Output the [x, y] coordinate of the center of the cell containing the given text.  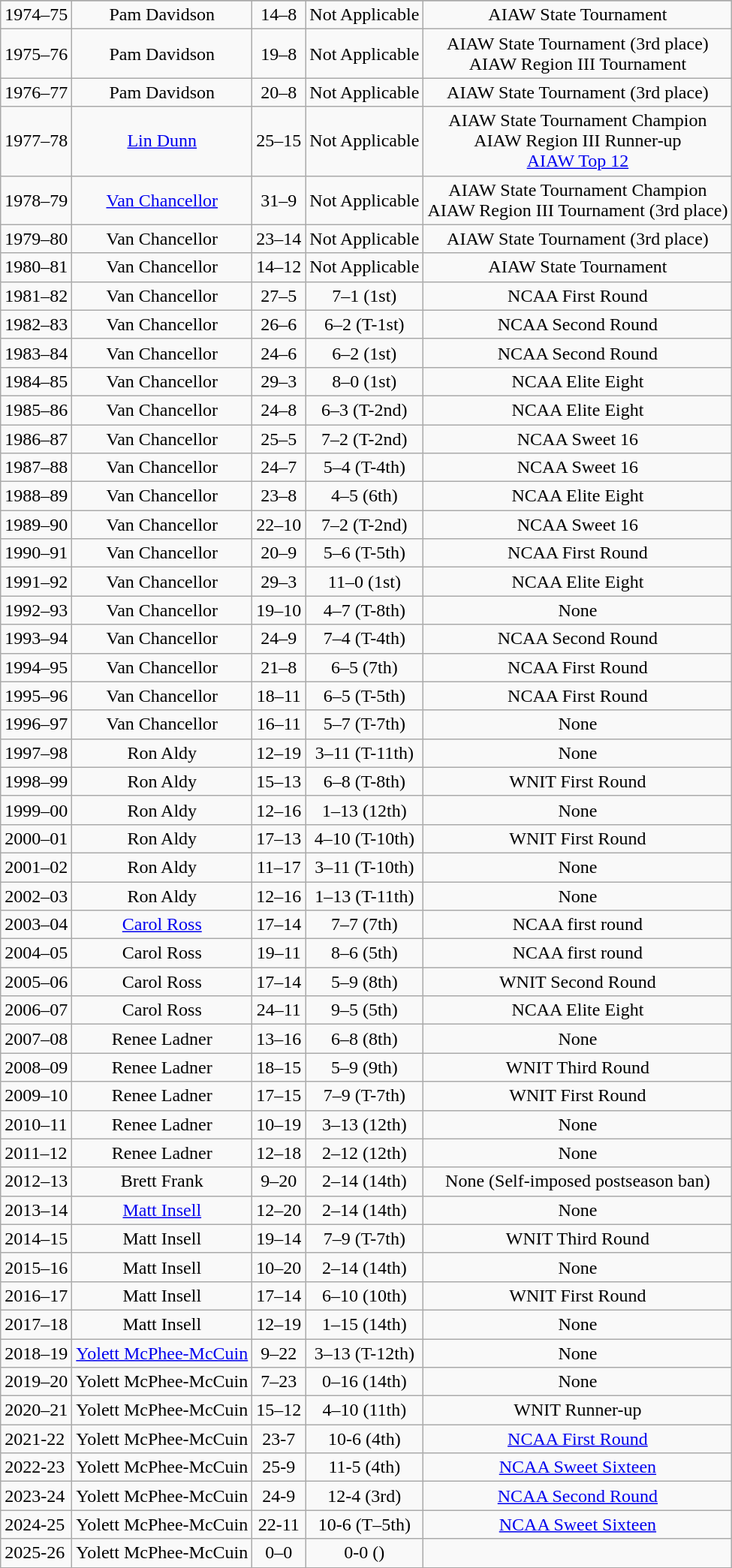
1991–92 [36, 582]
25–15 [279, 141]
6–8 (8th) [365, 1039]
3–11 (T-11th) [365, 753]
1987–88 [36, 468]
2005–06 [36, 982]
Brett Frank [162, 1181]
1986–87 [36, 439]
1978–79 [36, 200]
1994–95 [36, 667]
11–0 (1st) [365, 582]
24–8 [279, 410]
27–5 [279, 296]
6–10 (10th) [365, 1296]
6–2 (T-1st) [365, 324]
2018–19 [36, 1353]
7–1 (1st) [365, 296]
2017–18 [36, 1324]
23–14 [279, 239]
WNIT Runner-up [578, 1410]
19–14 [279, 1238]
2007–08 [36, 1039]
4–7 (T-8th) [365, 610]
9–5 (5th) [365, 1010]
22-11 [279, 1524]
AIAW State Tournament ChampionAIAW Region III Runner-upAIAW Top 12 [578, 141]
1990–91 [36, 553]
1981–82 [36, 296]
0-0 () [365, 1553]
8–6 (5th) [365, 953]
25-9 [279, 1467]
5–6 (T-5th) [365, 553]
10-6 (T–5th) [365, 1524]
2012–13 [36, 1181]
2001–02 [36, 867]
1985–86 [36, 410]
2–12 (12th) [365, 1153]
6–5 (7th) [365, 667]
16–11 [279, 724]
3–13 (T-12th) [365, 1353]
11-5 (4th) [365, 1467]
1997–98 [36, 753]
2000–01 [36, 838]
5–9 (8th) [365, 982]
22–10 [279, 525]
2004–05 [36, 953]
1976–77 [36, 92]
1999–00 [36, 810]
25–5 [279, 439]
1–13 (12th) [365, 810]
1977–78 [36, 141]
5–9 (9th) [365, 1067]
24–9 [279, 639]
14–8 [279, 15]
6–8 (T-8th) [365, 781]
1992–93 [36, 610]
7–4 (T-4th) [365, 639]
10–19 [279, 1124]
4–5 (6th) [365, 496]
10–20 [279, 1267]
1–15 (14th) [365, 1324]
2020–21 [36, 1410]
4–10 (T-10th) [365, 838]
17–15 [279, 1096]
2019–20 [36, 1382]
11–17 [279, 867]
1998–99 [36, 781]
17–13 [279, 838]
19–11 [279, 953]
1974–75 [36, 15]
WNIT Second Round [578, 982]
7–7 (7th) [365, 925]
18–15 [279, 1067]
1989–90 [36, 525]
2015–16 [36, 1267]
23-7 [279, 1439]
3–11 (T-10th) [365, 867]
24–7 [279, 468]
24-9 [279, 1496]
23–8 [279, 496]
2016–17 [36, 1296]
6–5 (T-5th) [365, 696]
18–11 [279, 696]
5–7 (T-7th) [365, 724]
4–10 (11th) [365, 1410]
1995–96 [36, 696]
14–12 [279, 267]
12-4 (3rd) [365, 1496]
15–13 [279, 781]
24–11 [279, 1010]
9–22 [279, 1353]
13–16 [279, 1039]
2024-25 [36, 1524]
2002–03 [36, 895]
2010–11 [36, 1124]
2008–09 [36, 1067]
5–4 (T-4th) [365, 468]
Lin Dunn [162, 141]
6–3 (T-2nd) [365, 410]
3–13 (12th) [365, 1124]
1982–83 [36, 324]
7–23 [279, 1382]
2011–12 [36, 1153]
24–6 [279, 353]
1975–76 [36, 54]
6–2 (1st) [365, 353]
15–12 [279, 1410]
2014–15 [36, 1238]
2006–07 [36, 1010]
1988–89 [36, 496]
20–9 [279, 553]
1983–84 [36, 353]
1980–81 [36, 267]
1993–94 [36, 639]
2003–04 [36, 925]
26–6 [279, 324]
1984–85 [36, 381]
20–8 [279, 92]
None (Self-imposed postseason ban) [578, 1181]
2013–14 [36, 1210]
AIAW State Tournament ChampionAIAW Region III Tournament (3rd place) [578, 200]
0–0 [279, 1553]
19–8 [279, 54]
10-6 (4th) [365, 1439]
2023-24 [36, 1496]
12–20 [279, 1210]
1996–97 [36, 724]
19–10 [279, 610]
8–0 (1st) [365, 381]
2022-23 [36, 1467]
2025-26 [36, 1553]
0–16 (14th) [365, 1382]
31–9 [279, 200]
12–18 [279, 1153]
2021-22 [36, 1439]
1–13 (T-11th) [365, 895]
1979–80 [36, 239]
2009–10 [36, 1096]
21–8 [279, 667]
9–20 [279, 1181]
AIAW State Tournament (3rd place)AIAW Region III Tournament [578, 54]
